Output the [X, Y] coordinate of the center of the cell containing the given text.  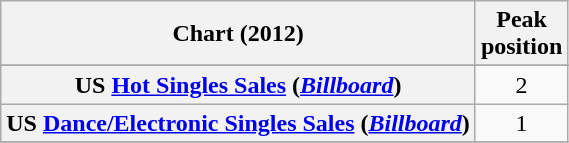
US Dance/Electronic Singles Sales (Billboard) [238, 123]
Chart (2012) [238, 34]
1 [521, 123]
Peakposition [521, 34]
2 [521, 85]
US Hot Singles Sales (Billboard) [238, 85]
